Detect which cell encompasses the target text, then output its [X, Y] center coordinate. 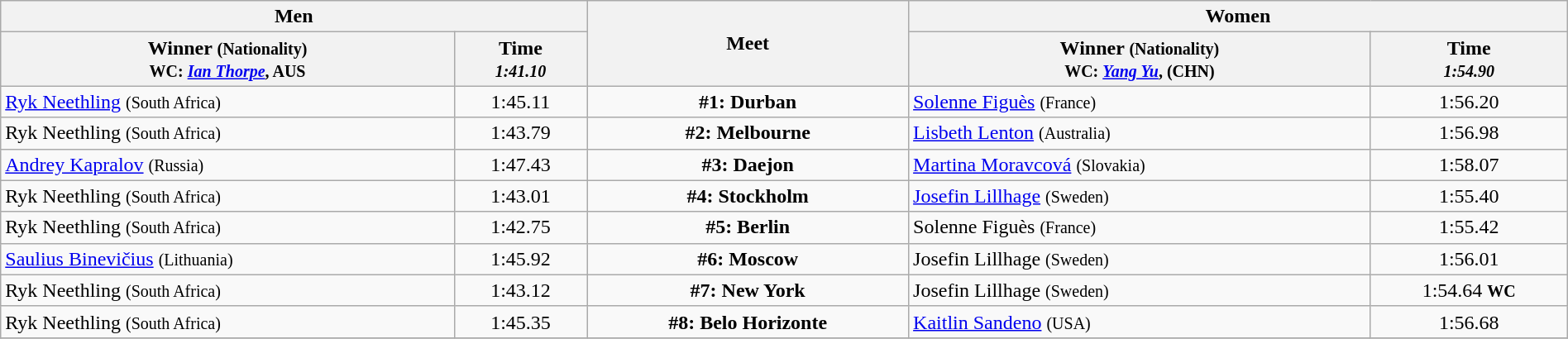
Time1:54.90 [1469, 60]
1:56.20 [1469, 102]
Saulius Binevičius (Lithuania) [228, 259]
Winner (Nationality)WC: Ian Thorpe, AUS [228, 60]
#7: New York [748, 290]
Time1:41.10 [520, 60]
#2: Melbourne [748, 133]
Women [1239, 17]
Winner (Nationality)WC: Yang Yu, (CHN) [1140, 60]
Men [294, 17]
1:47.43 [520, 165]
1:55.40 [1469, 196]
1:45.92 [520, 259]
1:56.68 [1469, 322]
1:43.79 [520, 133]
Meet [748, 43]
1:56.01 [1469, 259]
#6: Moscow [748, 259]
Andrey Kapralov (Russia) [228, 165]
1:58.07 [1469, 165]
#5: Berlin [748, 227]
1:45.35 [520, 322]
1:45.11 [520, 102]
1:55.42 [1469, 227]
#1: Durban [748, 102]
1:42.75 [520, 227]
Martina Moravcová (Slovakia) [1140, 165]
#3: Daejon [748, 165]
#4: Stockholm [748, 196]
1:43.12 [520, 290]
Kaitlin Sandeno (USA) [1140, 322]
#8: Belo Horizonte [748, 322]
1:43.01 [520, 196]
1:56.98 [1469, 133]
Lisbeth Lenton (Australia) [1140, 133]
1:54.64 WC [1469, 290]
